Extract the (X, Y) coordinate from the center of the cell holding the provided text.  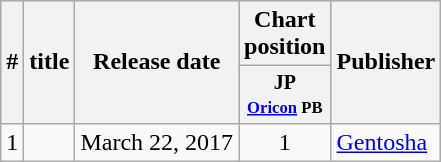
JPOricon PB (285, 94)
March 22, 2017 (157, 142)
title (50, 62)
Publisher (386, 62)
Release date (157, 62)
Gentosha (386, 142)
Chartposition (285, 34)
# (12, 62)
